Output the [X, Y] coordinate of the center of the cell containing the given text.  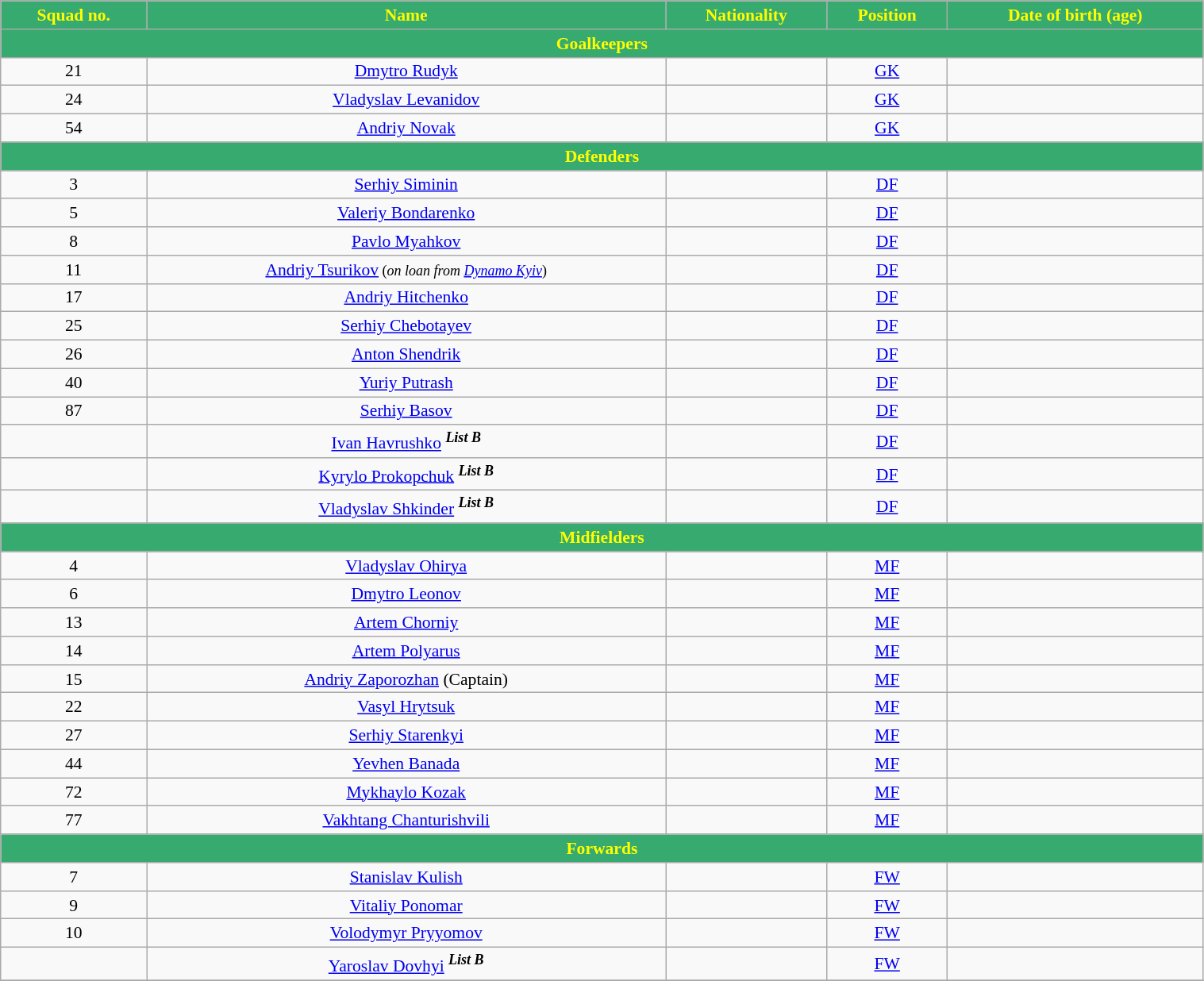
Yevhen Banada [406, 764]
Yaroslav Dovhyi List B [406, 964]
Valeriy Bondarenko [406, 214]
13 [74, 622]
Ivan Havrushko List B [406, 441]
Kyrylo Prokopchuk List B [406, 475]
Vladyslav Levanidov [406, 100]
27 [74, 736]
Dmytro Leonov [406, 594]
Anton Shendrik [406, 355]
Nationality [746, 15]
Serhiy Basov [406, 411]
Vasyl Hrytsuk [406, 707]
Mykhaylo Kozak [406, 792]
Yuriy Putrash [406, 383]
Serhiy Starenkyi [406, 736]
7 [74, 877]
5 [74, 214]
77 [74, 821]
Dmytro Rudyk [406, 71]
8 [74, 241]
6 [74, 594]
Andriy Novak [406, 129]
Position [887, 15]
3 [74, 185]
Serhiy Chebotayev [406, 326]
17 [74, 298]
40 [74, 383]
Squad no. [74, 15]
Andriy Hitchenko [406, 298]
44 [74, 764]
11 [74, 270]
Forwards [602, 848]
4 [74, 566]
24 [74, 100]
72 [74, 792]
Stanislav Kulish [406, 877]
Date of birth (age) [1075, 15]
Volodymyr Pryyomov [406, 933]
87 [74, 411]
22 [74, 707]
Vladyslav Shkinder List B [406, 506]
25 [74, 326]
26 [74, 355]
Pavlo Myahkov [406, 241]
21 [74, 71]
Serhiy Siminin [406, 185]
14 [74, 651]
54 [74, 129]
Andriy Tsurikov (on loan from Dynamo Kyiv) [406, 270]
Defenders [602, 156]
Midfielders [602, 537]
Vakhtang Chanturishvili [406, 821]
Goalkeepers [602, 44]
Vitaliy Ponomar [406, 906]
Artem Chorniy [406, 622]
Vladyslav Ohirya [406, 566]
15 [74, 679]
10 [74, 933]
9 [74, 906]
Name [406, 15]
Andriy Zaporozhan (Captain) [406, 679]
Artem Polyarus [406, 651]
